Output the (x, y) coordinate of the center of the cell containing the given text.  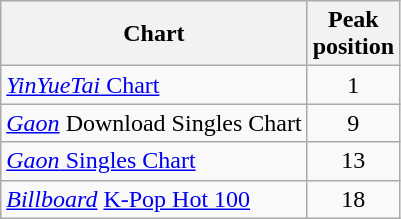
1 (353, 85)
9 (353, 123)
YinYueTai Chart (154, 85)
Peakposition (353, 34)
18 (353, 199)
Gaon Download Singles Chart (154, 123)
13 (353, 161)
Gaon Singles Chart (154, 161)
Billboard K-Pop Hot 100 (154, 199)
Chart (154, 34)
